Scan for the cell matching the given text and deliver its (X, Y) coordinate at center. 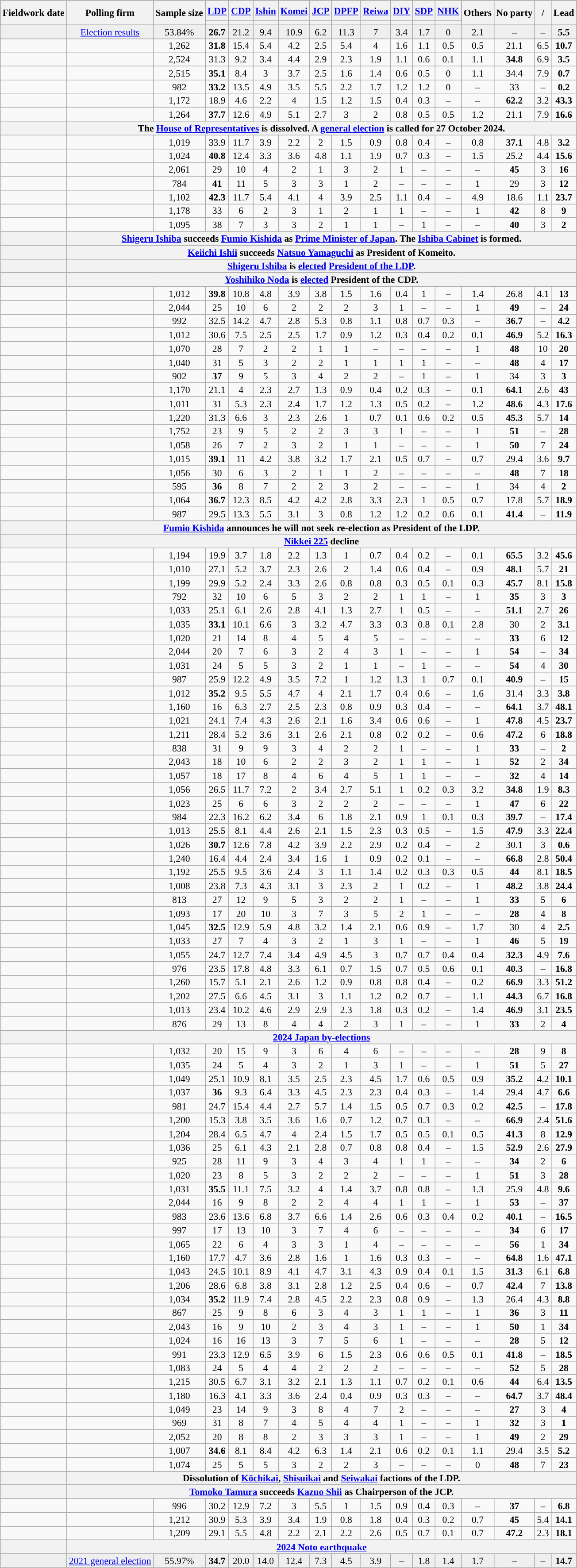
1,010 (180, 569)
40.1 (514, 1216)
1,040 (180, 362)
40 (514, 225)
33.2 (217, 87)
1,021 (180, 720)
23.8 (217, 886)
1,194 (180, 555)
996 (180, 1506)
1,206 (180, 1285)
15.6 (564, 156)
33.9 (217, 142)
52.9 (514, 1147)
2,052 (180, 1437)
8.3 (564, 790)
27.5 (217, 996)
784 (180, 183)
45.6 (564, 555)
1,057 (180, 775)
No party (514, 12)
21.2 (241, 32)
1,083 (180, 1368)
10.8 (241, 294)
29.9 (217, 582)
Others (478, 12)
13.3 (241, 514)
42.3 (217, 197)
1,055 (180, 955)
984 (180, 817)
792 (180, 597)
813 (180, 899)
1,008 (180, 886)
1,192 (180, 872)
982 (180, 87)
8.9 (265, 1272)
35.1 (217, 73)
11.3 (346, 32)
1,074 (180, 1464)
Shigeru Ishiba succeeds Fumio Kishida as Prime Minister of Japan. The Ishiba Cabinet is formed. (322, 238)
1,240 (180, 859)
2,061 (180, 170)
51.6 (564, 1120)
13.6 (241, 1216)
902 (180, 376)
47.9 (514, 831)
39.1 (217, 458)
30.6 (217, 335)
867 (180, 1313)
The House of Representatives is dissolved. A general election is called for 27 October 2024. (322, 128)
65.5 (514, 555)
47.1 (564, 1258)
43.3 (564, 101)
17.7 (217, 1258)
64.7 (514, 1396)
9.3 (241, 1092)
41 (217, 183)
41.8 (514, 1354)
15.7 (217, 982)
23.4 (217, 1010)
35 (514, 597)
1,011 (180, 404)
27.1 (217, 569)
1,172 (180, 101)
Dissolution of Kōchikai, Shisuikai and Seiwakai factions of the LDP. (322, 1478)
LDP (217, 11)
35.5 (217, 1189)
47 (514, 803)
32.3 (514, 955)
1,070 (180, 349)
595 (180, 486)
17.4 (564, 817)
41.4 (514, 514)
1,180 (180, 1396)
22.3 (217, 817)
29.1 (217, 1533)
JCP (321, 11)
1,260 (180, 982)
46 (514, 941)
17.6 (564, 404)
51.2 (564, 982)
48.4 (564, 1396)
976 (180, 968)
19.9 (217, 555)
1,102 (180, 197)
44.3 (514, 996)
13.8 (564, 1285)
Ishin (265, 11)
6.9 (543, 59)
15.3 (217, 1120)
26.5 (217, 790)
42.5 (514, 1106)
15.8 (564, 582)
Tomoko Tamura succeeds Kazuo Shii as Chairperson of the JCP. (322, 1492)
1,034 (180, 1299)
992 (180, 321)
CDP (241, 11)
28.6 (217, 1285)
Election results (110, 32)
2,524 (180, 59)
Fieldwork date (34, 12)
1,211 (180, 735)
1,058 (180, 445)
1,032 (180, 1052)
22.4 (564, 831)
983 (180, 1216)
1,064 (180, 500)
1,045 (180, 927)
42 (514, 211)
14.7 (564, 1560)
24.1 (217, 720)
39.7 (514, 817)
34.6 (217, 1451)
5.9 (265, 927)
16.2 (241, 817)
12.7 (241, 955)
31.8 (217, 45)
30.9 (217, 1520)
56 (514, 1244)
24.4 (564, 886)
39.8 (217, 294)
981 (180, 1106)
55.97% (180, 1560)
876 (180, 1023)
1,262 (180, 45)
DPFP (346, 11)
DIY (402, 11)
50.4 (564, 859)
11.1 (241, 1189)
27.9 (564, 1147)
838 (180, 748)
37.1 (514, 142)
997 (180, 1230)
9.4 (265, 32)
41.3 (514, 1134)
991 (180, 1354)
64.8 (514, 1258)
24.5 (217, 1272)
925 (180, 1161)
30.1 (514, 844)
18.8 (564, 735)
1,065 (180, 1244)
1,202 (180, 996)
NHK (448, 11)
12.3 (241, 500)
Keiichi Ishii succeeds Natsuo Yamaguchi as President of Komeito. (322, 252)
1,200 (180, 1120)
62.2 (514, 101)
Shigeru Ishiba is elected President of the LDP. (322, 266)
9.6 (564, 1189)
34.7 (217, 1560)
1,043 (180, 1272)
2,515 (180, 73)
969 (180, 1423)
43 (564, 390)
2021 general election (110, 1560)
7.8 (265, 844)
19 (564, 941)
16.4 (217, 859)
14.1 (564, 1520)
8.8 (564, 1299)
33.1 (217, 624)
1,209 (180, 1533)
9.2 (241, 59)
53.84% (180, 32)
45.3 (514, 418)
26.8 (514, 294)
25.2 (514, 156)
1,026 (180, 844)
38 (217, 225)
Komei (294, 11)
14.2 (241, 321)
9.7 (564, 458)
1,199 (180, 582)
66.8 (514, 859)
1,095 (180, 225)
1,170 (180, 390)
16.5 (564, 1216)
14.0 (265, 1560)
Yoshihiko Noda is elected President of the CDP. (322, 280)
23.3 (217, 1354)
40.3 (514, 968)
8.5 (265, 500)
2024 Noto earthquake (322, 1547)
30.2 (217, 1506)
31.4 (514, 693)
/ (543, 12)
18.6 (514, 197)
1,015 (180, 458)
1,019 (180, 142)
SDP (424, 11)
10.2 (241, 1010)
2024 Japan by-elections (322, 1037)
26.7 (217, 32)
48.6 (514, 404)
1,212 (180, 1520)
48.2 (514, 886)
34.4 (514, 73)
12.2 (241, 679)
Reiwa (376, 11)
1,220 (180, 418)
47.8 (514, 720)
Nikkei 225 decline (322, 542)
1,037 (180, 1092)
7.6 (564, 955)
26.4 (514, 1299)
Polling firm (110, 12)
23.6 (217, 1216)
1,178 (180, 211)
1,007 (180, 1451)
45.7 (514, 582)
1,093 (180, 913)
53 (514, 1203)
Sample size (180, 12)
18.1 (564, 1533)
40.9 (514, 679)
1,752 (180, 431)
Fumio Kishida announces he will not seek re-election as President of the LDP. (322, 528)
20.0 (241, 1560)
42.4 (514, 1285)
1,264 (180, 114)
29.5 (217, 514)
1,204 (180, 1134)
51.1 (514, 611)
30.7 (217, 844)
1,023 (180, 803)
37.7 (217, 114)
1,036 (180, 1147)
30.5 (217, 1382)
40.8 (217, 156)
10.7 (564, 45)
Lead (564, 12)
16.6 (564, 114)
1,215 (180, 1382)
